From the cell containing the given text, extract its center point as (X, Y) coordinate. 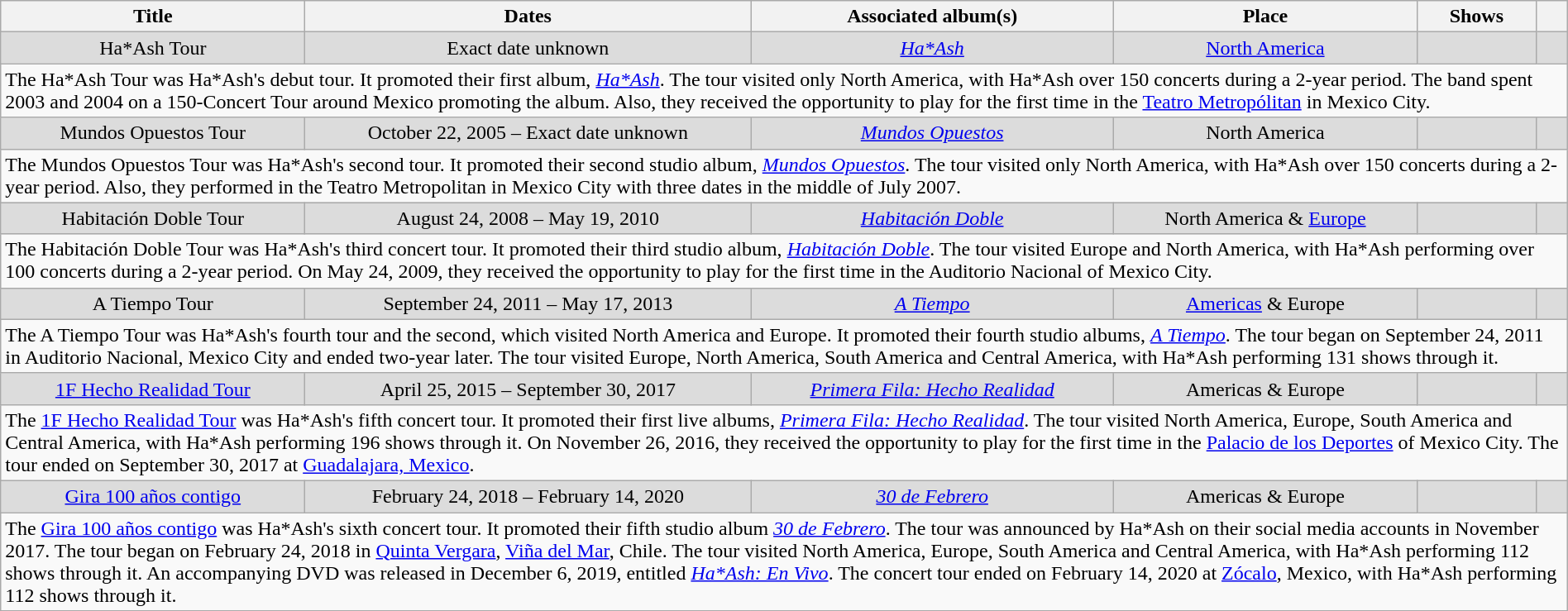
Exact date unknown (528, 48)
Primera Fila: Hecho Realidad (933, 389)
A Tiempo Tour (153, 303)
August 24, 2008 – May 19, 2010 (528, 218)
1F Hecho Realidad Tour (153, 389)
September 24, 2011 – May 17, 2013 (528, 303)
Place (1265, 17)
April 25, 2015 – September 30, 2017 (528, 389)
Gira 100 años contigo (153, 496)
North America & Europe (1265, 218)
Habitación Doble (933, 218)
Associated album(s) (933, 17)
Mundos Opuestos Tour (153, 133)
30 de Febrero (933, 496)
Ha*Ash Tour (153, 48)
Shows (1476, 17)
Ha*Ash (933, 48)
Dates (528, 17)
February 24, 2018 – February 14, 2020 (528, 496)
A Tiempo (933, 303)
Title (153, 17)
Habitación Doble Tour (153, 218)
Mundos Opuestos (933, 133)
October 22, 2005 – Exact date unknown (528, 133)
